Extract the [X, Y] coordinate from the center of the cell holding the provided text.  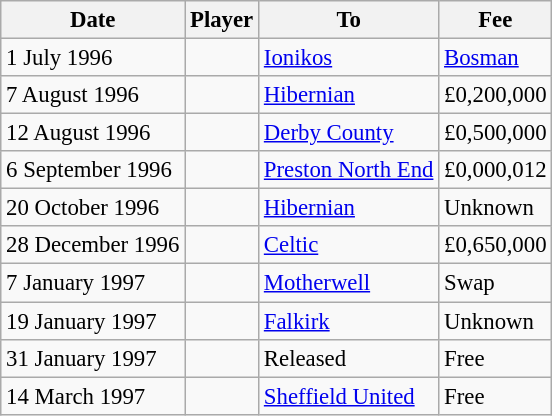
7 January 1997 [93, 283]
20 October 1996 [93, 208]
28 December 1996 [93, 245]
£0,650,000 [496, 245]
31 January 1997 [93, 358]
Sheffield United [349, 396]
Swap [496, 283]
6 September 1996 [93, 170]
£0,500,000 [496, 133]
1 July 1996 [93, 58]
Released [349, 358]
19 January 1997 [93, 321]
Fee [496, 20]
14 March 1997 [93, 396]
12 August 1996 [93, 133]
To [349, 20]
£0,200,000 [496, 95]
£0,000,012 [496, 170]
Derby County [349, 133]
7 August 1996 [93, 95]
Player [222, 20]
Motherwell [349, 283]
Ionikos [349, 58]
Bosman [496, 58]
Date [93, 20]
Falkirk [349, 321]
Celtic [349, 245]
Preston North End [349, 170]
